Scan for the cell matching the given text and deliver its (x, y) coordinate at center. 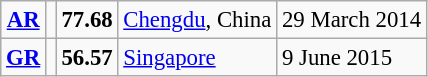
77.68 (87, 20)
AR (24, 20)
Chengdu, China (198, 20)
GR (24, 58)
56.57 (87, 58)
Singapore (198, 58)
9 June 2015 (352, 58)
29 March 2014 (352, 20)
